Provide the [X, Y] coordinate of the cell's center where the given text is located.  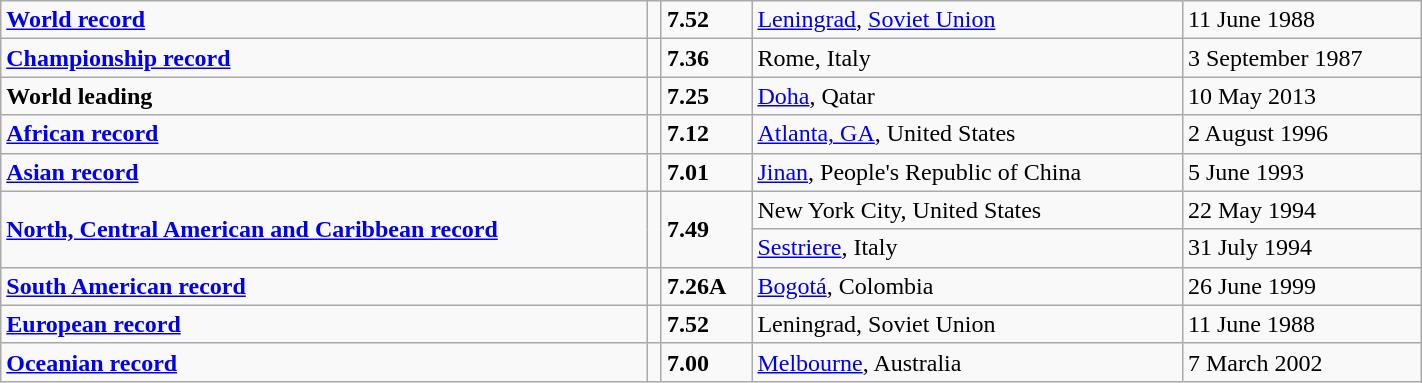
Bogotá, Colombia [967, 286]
World record [324, 20]
5 June 1993 [1302, 172]
African record [324, 134]
7.49 [706, 229]
7.01 [706, 172]
10 May 2013 [1302, 96]
Rome, Italy [967, 58]
7.36 [706, 58]
7.25 [706, 96]
New York City, United States [967, 210]
22 May 1994 [1302, 210]
7.12 [706, 134]
7.00 [706, 362]
Jinan, People's Republic of China [967, 172]
2 August 1996 [1302, 134]
Atlanta, GA, United States [967, 134]
26 June 1999 [1302, 286]
3 September 1987 [1302, 58]
7 March 2002 [1302, 362]
European record [324, 324]
South American record [324, 286]
Sestriere, Italy [967, 248]
Melbourne, Australia [967, 362]
Oceanian record [324, 362]
Doha, Qatar [967, 96]
31 July 1994 [1302, 248]
Asian record [324, 172]
World leading [324, 96]
7.26A [706, 286]
North, Central American and Caribbean record [324, 229]
Championship record [324, 58]
